Provide the (X, Y) coordinate of the cell's center where the given text is located.  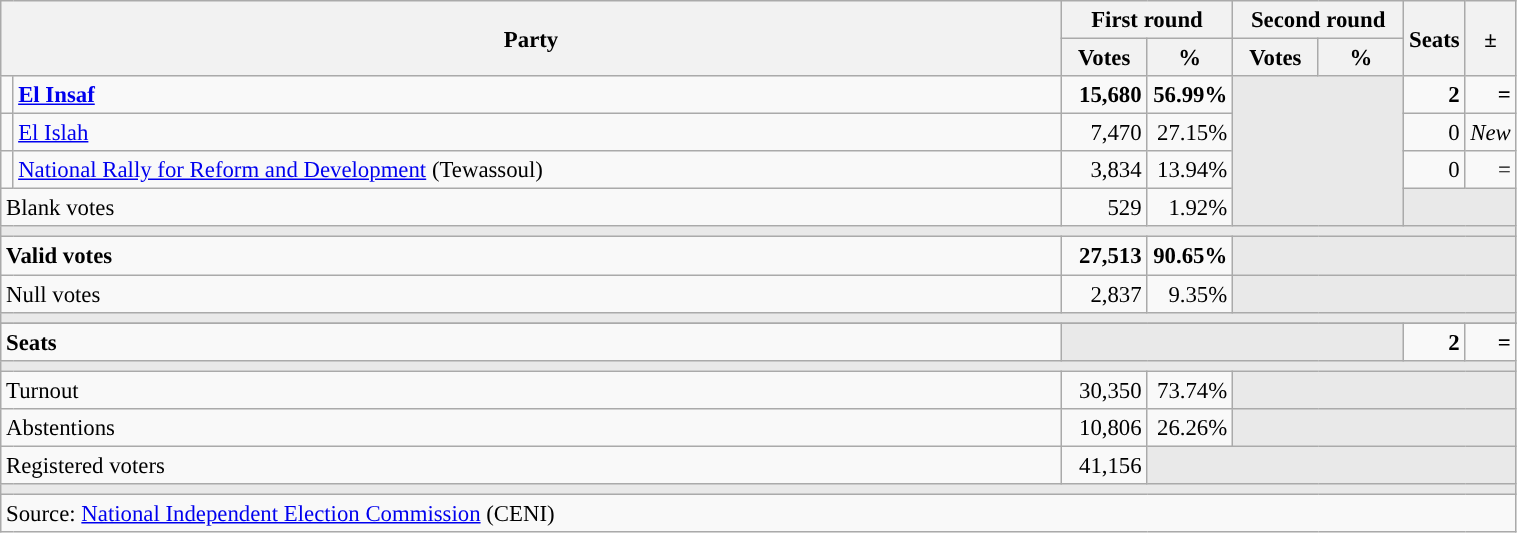
Turnout (532, 390)
30,350 (1104, 390)
National Rally for Reform and Development (Tewassoul) (537, 170)
New (1490, 133)
56.99% (1190, 95)
± (1490, 38)
3,834 (1104, 170)
13.94% (1190, 170)
26.26% (1190, 428)
10,806 (1104, 428)
Party (532, 38)
Null votes (532, 294)
27.15% (1190, 133)
El Insaf (537, 95)
41,156 (1104, 465)
9.35% (1190, 294)
7,470 (1104, 133)
Abstentions (532, 428)
27,513 (1104, 256)
Second round (1318, 20)
Blank votes (532, 208)
Source: National Independent Election Commission (CENI) (758, 513)
Registered voters (532, 465)
529 (1104, 208)
2,837 (1104, 294)
90.65% (1190, 256)
15,680 (1104, 95)
El Islah (537, 133)
73.74% (1190, 390)
First round (1146, 20)
1.92% (1190, 208)
Valid votes (532, 256)
